Determine the (X, Y) coordinate at the center of the cell enclosing the given text.  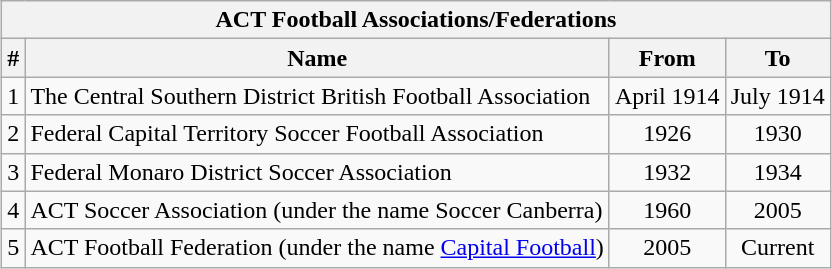
2 (14, 134)
4 (14, 210)
ACT Football Federation (under the name Capital Football) (318, 248)
Federal Monaro District Soccer Association (318, 172)
3 (14, 172)
Name (318, 58)
Federal Capital Territory Soccer Football Association (318, 134)
To (778, 58)
1934 (778, 172)
The Central Southern District British Football Association (318, 96)
1926 (667, 134)
1 (14, 96)
From (667, 58)
April 1914 (667, 96)
1930 (778, 134)
Current (778, 248)
1932 (667, 172)
1960 (667, 210)
ACT Football Associations/Federations (416, 20)
# (14, 58)
5 (14, 248)
ACT Soccer Association (under the name Soccer Canberra) (318, 210)
July 1914 (778, 96)
